Determine the (x, y) coordinate at the center of the cell enclosing the given text.  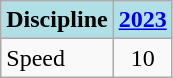
Speed (57, 58)
Discipline (57, 20)
10 (142, 58)
2023 (142, 20)
